Identify which cell holds the provided text, then report its [X, Y] central coordinate. 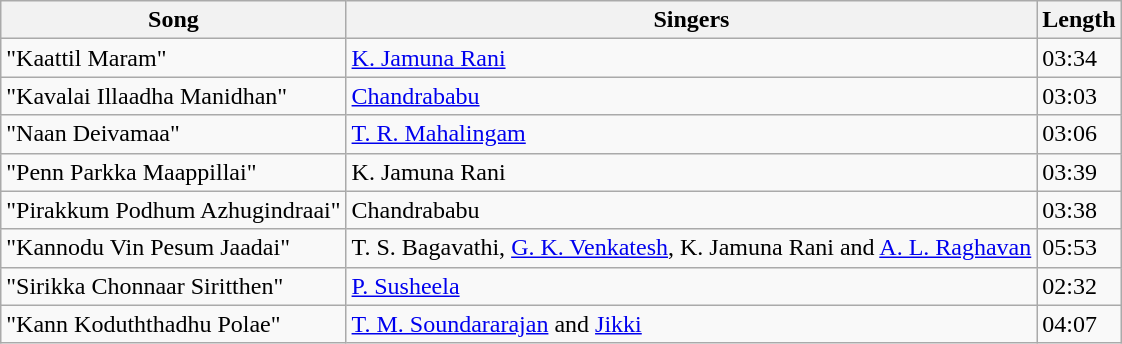
P. Susheela [692, 286]
03:06 [1079, 134]
Length [1079, 20]
02:32 [1079, 286]
03:38 [1079, 210]
"Penn Parkka Maappillai" [174, 172]
"Kann Koduththadhu Polae" [174, 324]
T. M. Soundararajan and Jikki [692, 324]
"Kavalai Illaadha Manidhan" [174, 96]
"Sirikka Chonnaar Siritthen" [174, 286]
03:34 [1079, 58]
04:07 [1079, 324]
03:39 [1079, 172]
"Pirakkum Podhum Azhugindraai" [174, 210]
"Kaattil Maram" [174, 58]
T. R. Mahalingam [692, 134]
Singers [692, 20]
"Kannodu Vin Pesum Jaadai" [174, 248]
05:53 [1079, 248]
T. S. Bagavathi, G. K. Venkatesh, K. Jamuna Rani and A. L. Raghavan [692, 248]
Song [174, 20]
03:03 [1079, 96]
"Naan Deivamaa" [174, 134]
